Determine the [x, y] coordinate at the center of the cell enclosing the given text.  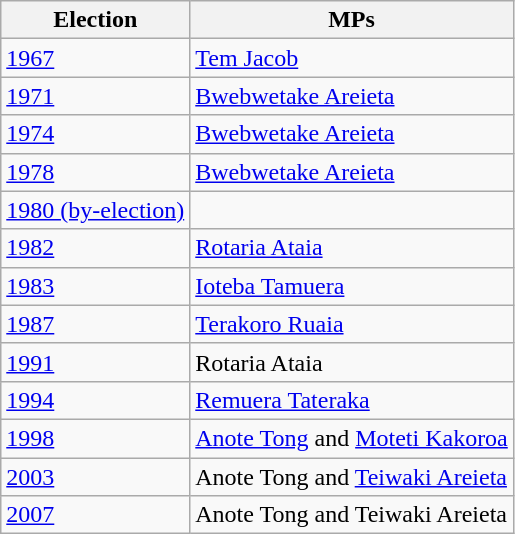
Terakoro Ruaia [352, 324]
Tem Jacob [352, 58]
1987 [96, 324]
1998 [96, 438]
1991 [96, 362]
Election [96, 20]
2003 [96, 477]
1982 [96, 248]
Remuera Tateraka [352, 400]
1971 [96, 96]
Anote Tong and Moteti Kakoroa [352, 438]
1967 [96, 58]
MPs [352, 20]
1978 [96, 172]
Ioteba Tamuera [352, 286]
1980 (by-election) [96, 210]
2007 [96, 515]
1983 [96, 286]
1994 [96, 400]
1974 [96, 134]
